Pinpoint the cell where the given text exists, returning its (x, y) midpoint coordinate. 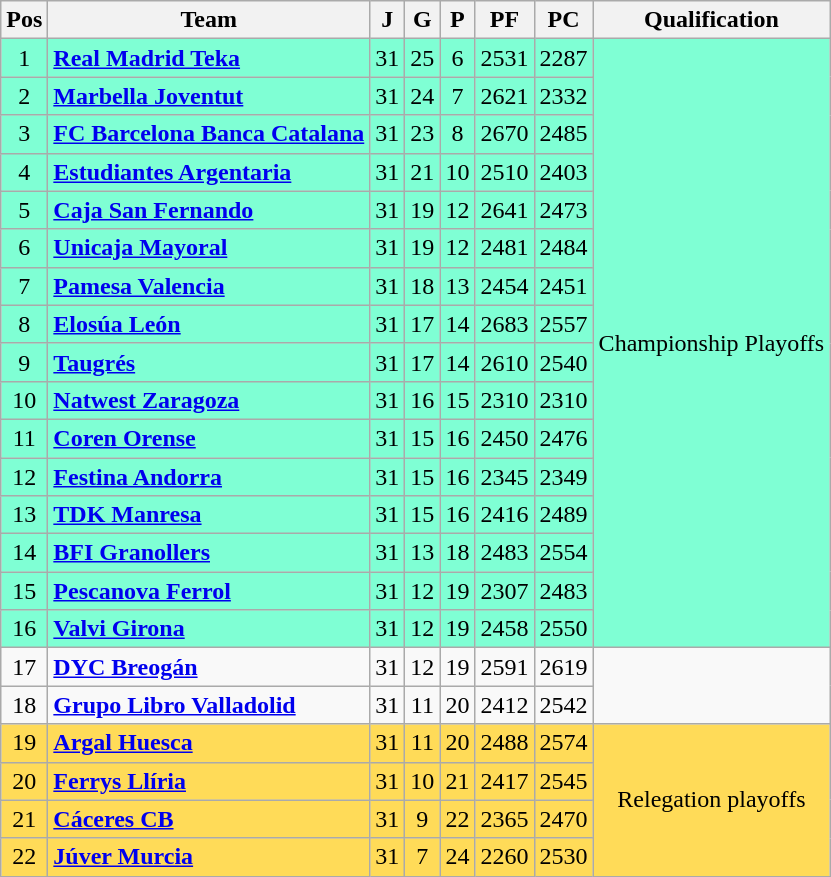
2531 (504, 58)
2488 (504, 743)
Grupo Libro Valladolid (209, 705)
2476 (564, 438)
Relegation playoffs (712, 800)
2484 (564, 248)
Pamesa Valencia (209, 286)
Team (209, 20)
2610 (504, 362)
PF (504, 20)
2 (24, 96)
2365 (504, 819)
2260 (504, 857)
Caja San Fernando (209, 210)
Elosúa León (209, 324)
J (388, 20)
2683 (504, 324)
2591 (504, 667)
Natwest Zaragoza (209, 400)
Qualification (712, 20)
Marbella Joventut (209, 96)
Championship Playoffs (712, 344)
2619 (564, 667)
2554 (564, 553)
Pos (24, 20)
Pescanova Ferrol (209, 591)
2510 (504, 172)
2349 (564, 477)
2485 (564, 134)
2417 (504, 781)
4 (24, 172)
Ferrys Llíria (209, 781)
2550 (564, 629)
Real Madrid Teka (209, 58)
Estudiantes Argentaria (209, 172)
PC (564, 20)
2557 (564, 324)
2345 (504, 477)
2641 (504, 210)
5 (24, 210)
2545 (564, 781)
2470 (564, 819)
Júver Murcia (209, 857)
FC Barcelona Banca Catalana (209, 134)
2489 (564, 515)
G (422, 20)
TDK Manresa (209, 515)
1 (24, 58)
Festina Andorra (209, 477)
2530 (564, 857)
Coren Orense (209, 438)
23 (422, 134)
Argal Huesca (209, 743)
2621 (504, 96)
P (458, 20)
2481 (504, 248)
2403 (564, 172)
DYC Breogán (209, 667)
2307 (504, 591)
2670 (504, 134)
2473 (564, 210)
2450 (504, 438)
2542 (564, 705)
2454 (504, 286)
2287 (564, 58)
BFI Granollers (209, 553)
25 (422, 58)
2416 (504, 515)
Valvi Girona (209, 629)
2458 (504, 629)
2451 (564, 286)
2540 (564, 362)
2332 (564, 96)
Taugrés (209, 362)
Unicaja Mayoral (209, 248)
2412 (504, 705)
2574 (564, 743)
Cáceres CB (209, 819)
3 (24, 134)
